Scan for the cell matching the given text and deliver its (X, Y) coordinate at center. 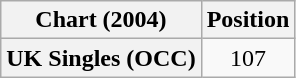
Chart (2004) (101, 20)
Position (248, 20)
107 (248, 58)
UK Singles (OCC) (101, 58)
